Extract the (X, Y) coordinate from the center of the cell holding the provided text.  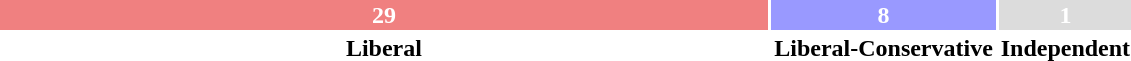
1 (1065, 15)
29 (384, 15)
8 (884, 15)
